Output the (X, Y) coordinate of the center of the cell containing the given text.  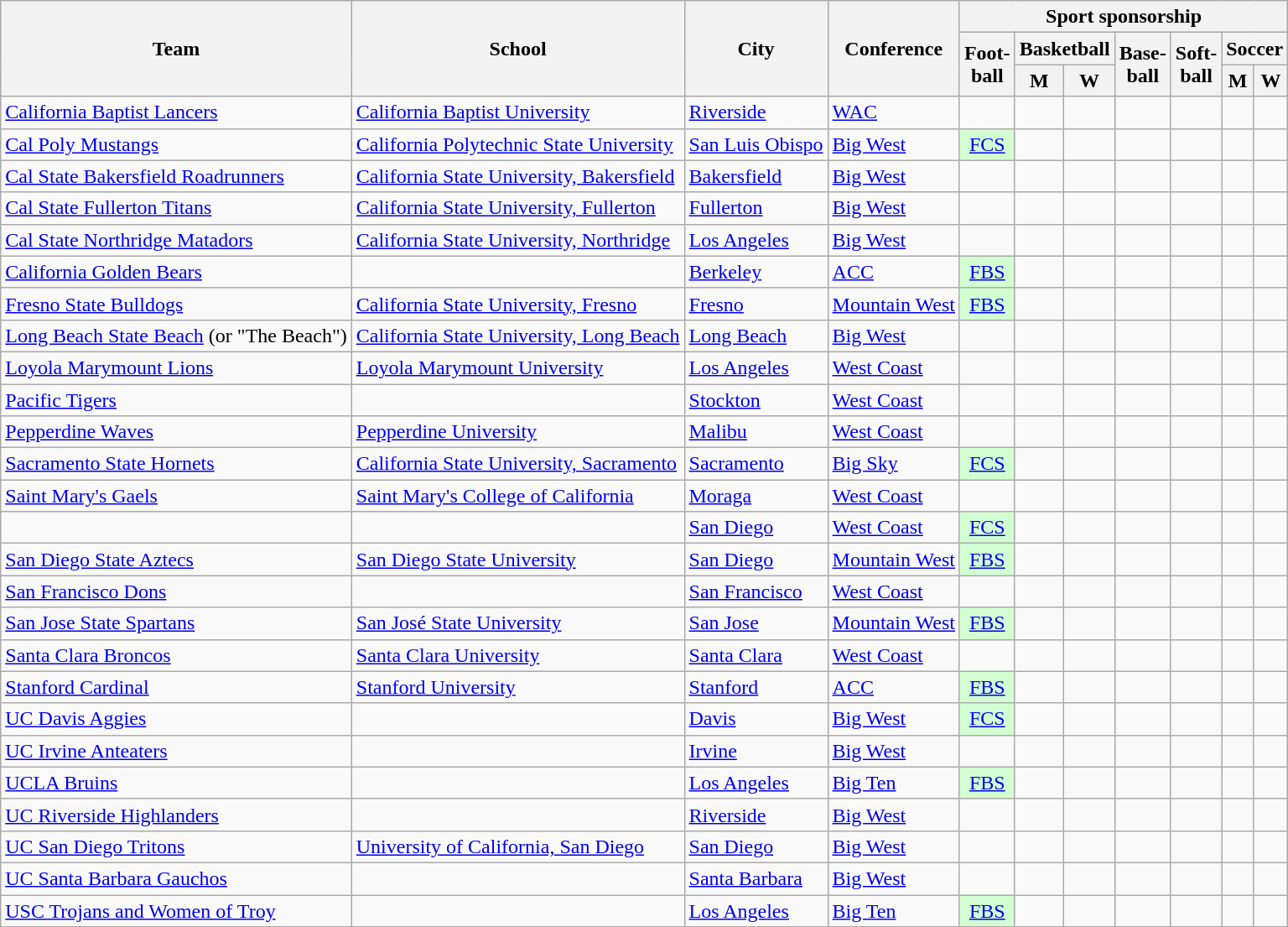
Davis (756, 719)
Pepperdine Waves (176, 432)
University of California, San Diego (518, 846)
Long Beach State Beach (or "The Beach") (176, 336)
Loyola Marymount Lions (176, 367)
California State University, Bakersfield (518, 176)
California Polytechnic State University (518, 144)
California State University, Fullerton (518, 208)
Fresno (756, 304)
WAC (894, 112)
Santa Clara Broncos (176, 655)
Saint Mary's Gaels (176, 496)
Santa Clara University (518, 655)
Cal State Fullerton Titans (176, 208)
Irvine (756, 751)
Basketball (1065, 49)
UC Irvine Anteaters (176, 751)
California Golden Bears (176, 272)
San Francisco Dons (176, 591)
Sacramento State Hornets (176, 464)
Santa Clara (756, 655)
USC Trojans and Women of Troy (176, 910)
San Diego State Aztecs (176, 560)
San José State University (518, 623)
City (756, 49)
Santa Barbara (756, 878)
Bakersfield (756, 176)
California State University, Fresno (518, 304)
California Baptist Lancers (176, 112)
UC Santa Barbara Gauchos (176, 878)
San Luis Obispo (756, 144)
Saint Mary's College of California (518, 496)
San Jose (756, 623)
Team (176, 49)
Pepperdine University (518, 432)
Stanford Cardinal (176, 687)
Pacific Tigers (176, 400)
California State University, Northridge (518, 240)
UC Davis Aggies (176, 719)
Long Beach (756, 336)
Stockton (756, 400)
Soccer (1254, 49)
Malibu (756, 432)
San Diego State University (518, 560)
San Francisco (756, 591)
Fresno State Bulldogs (176, 304)
San Jose State Spartans (176, 623)
Sport sponsorship (1124, 17)
Berkeley (756, 272)
Base-ball (1142, 65)
UC Riverside Highlanders (176, 815)
Foot-ball (987, 65)
California State University, Sacramento (518, 464)
Big Sky (894, 464)
Conference (894, 49)
Loyola Marymount University (518, 367)
Cal State Northridge Matadors (176, 240)
School (518, 49)
Stanford (756, 687)
Cal Poly Mustangs (176, 144)
UC San Diego Tritons (176, 846)
Cal State Bakersfield Roadrunners (176, 176)
UCLA Bruins (176, 783)
Soft-ball (1196, 65)
California Baptist University (518, 112)
Sacramento (756, 464)
Stanford University (518, 687)
Moraga (756, 496)
Fullerton (756, 208)
California State University, Long Beach (518, 336)
